Detect which cell encompasses the target text, then output its [x, y] center coordinate. 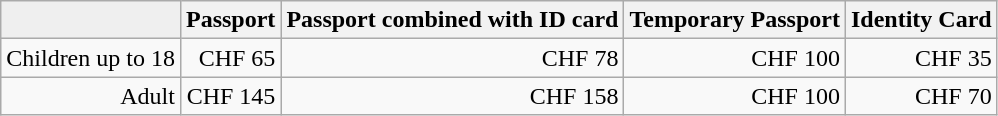
Adult [91, 96]
Children up to 18 [91, 58]
CHF 70 [921, 96]
Temporary Passport [735, 20]
Passport combined with ID card [452, 20]
CHF 78 [452, 58]
CHF 65 [230, 58]
CHF 35 [921, 58]
Identity Card [921, 20]
CHF 158 [452, 96]
CHF 145 [230, 96]
Passport [230, 20]
